Locate the cell with the specified text and output its (X, Y) center coordinate. 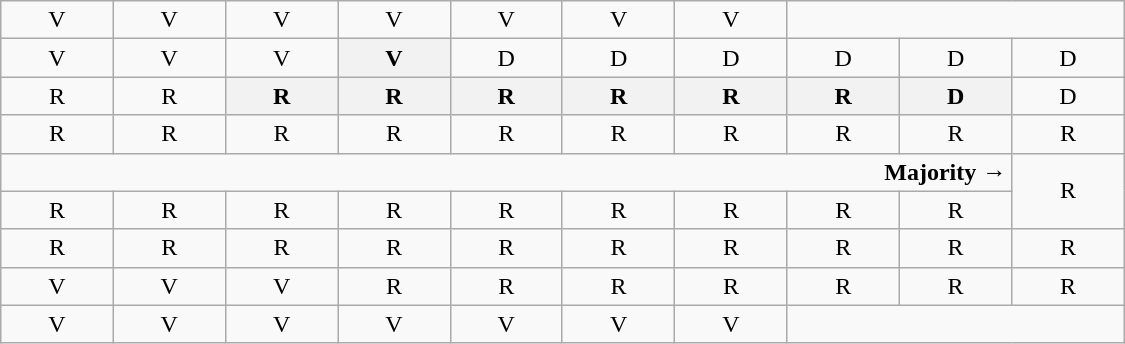
Majority → (506, 172)
